Capture the cell that displays the provided text and extract its (x, y) central coordinate. 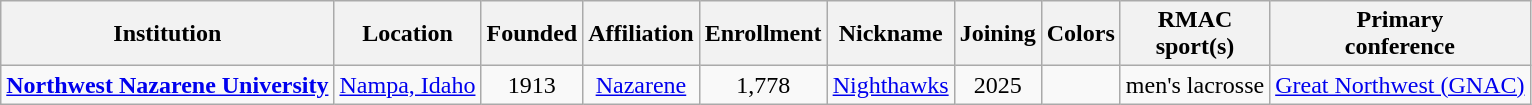
Primaryconference (1400, 34)
Nickname (890, 34)
1,778 (763, 85)
Nighthawks (890, 85)
Founded (532, 34)
RMACsport(s) (1194, 34)
men's lacrosse (1194, 85)
Great Northwest (GNAC) (1400, 85)
Institution (168, 34)
Location (408, 34)
Affiliation (641, 34)
Joining (998, 34)
Nampa, Idaho (408, 85)
Enrollment (763, 34)
Nazarene (641, 85)
2025 (998, 85)
1913 (532, 85)
Colors (1080, 34)
Northwest Nazarene University (168, 85)
